Extract the (x, y) coordinate from the center of the cell holding the provided text.  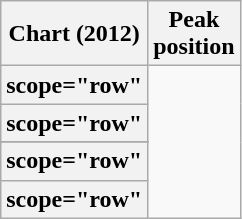
Chart (2012) (74, 34)
Peakposition (194, 34)
